Search for the cell housing the specified text and yield its [X, Y] center coordinate. 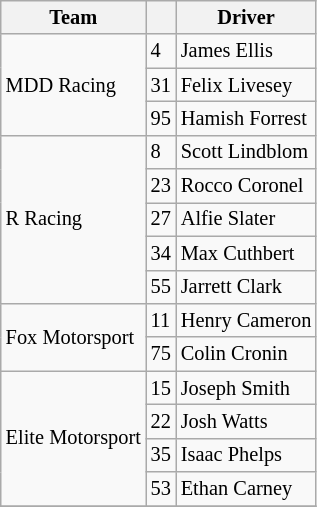
Joseph Smith [246, 388]
4 [161, 51]
Isaac Phelps [246, 455]
Elite Motorsport [74, 438]
23 [161, 186]
15 [161, 388]
Fox Motorsport [74, 336]
55 [161, 287]
Henry Cameron [246, 320]
22 [161, 421]
34 [161, 253]
Hamish Forrest [246, 118]
Rocco Coronel [246, 186]
Driver [246, 17]
R Racing [74, 219]
8 [161, 152]
11 [161, 320]
31 [161, 85]
27 [161, 219]
MDD Racing [74, 84]
53 [161, 489]
Jarrett Clark [246, 287]
Team [74, 17]
James Ellis [246, 51]
35 [161, 455]
Colin Cronin [246, 354]
Felix Livesey [246, 85]
Alfie Slater [246, 219]
Josh Watts [246, 421]
95 [161, 118]
75 [161, 354]
Scott Lindblom [246, 152]
Ethan Carney [246, 489]
Max Cuthbert [246, 253]
